Detect which cell encompasses the target text, then output its [X, Y] center coordinate. 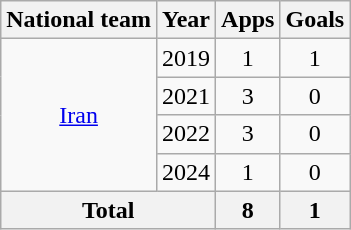
Total [108, 210]
2024 [186, 172]
2019 [186, 58]
2022 [186, 134]
8 [248, 210]
Goals [315, 20]
Iran [79, 115]
2021 [186, 96]
National team [79, 20]
Apps [248, 20]
Year [186, 20]
